Return the (x, y) coordinate for the center point of the cell that contains the specified text.  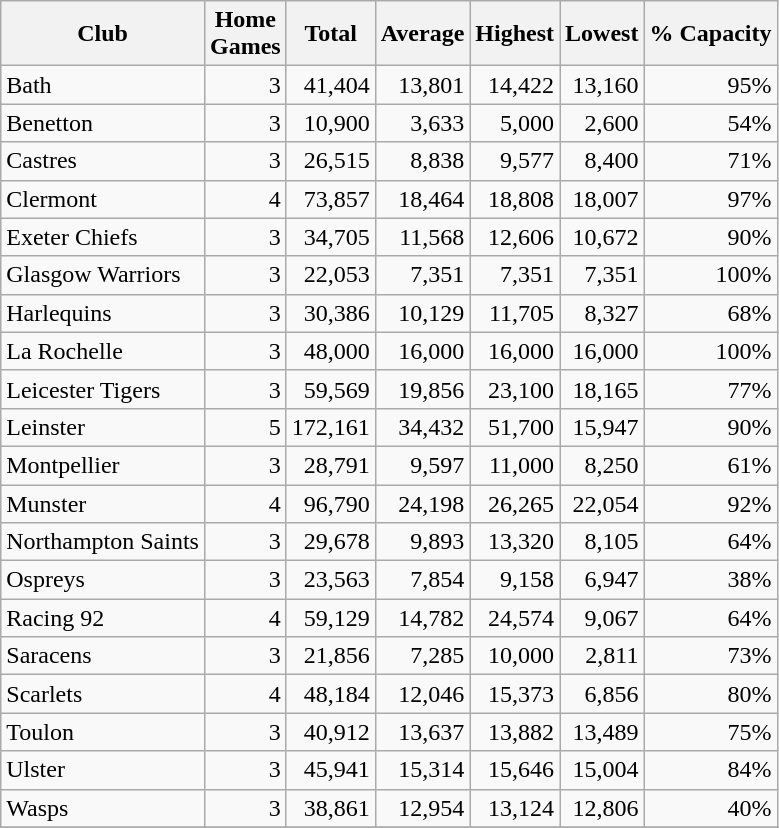
13,124 (515, 808)
3,633 (422, 123)
Leicester Tigers (103, 389)
HomeGames (245, 34)
8,105 (602, 542)
Highest (515, 34)
45,941 (330, 770)
15,373 (515, 694)
80% (710, 694)
15,646 (515, 770)
Exeter Chiefs (103, 237)
40,912 (330, 732)
11,705 (515, 313)
34,432 (422, 427)
15,314 (422, 770)
59,569 (330, 389)
92% (710, 503)
30,386 (330, 313)
73% (710, 656)
Scarlets (103, 694)
77% (710, 389)
13,489 (602, 732)
6,856 (602, 694)
7,854 (422, 580)
73,857 (330, 199)
172,161 (330, 427)
8,327 (602, 313)
48,000 (330, 351)
51,700 (515, 427)
54% (710, 123)
2,811 (602, 656)
Racing 92 (103, 618)
13,320 (515, 542)
13,637 (422, 732)
22,054 (602, 503)
Total (330, 34)
9,577 (515, 161)
14,782 (422, 618)
10,000 (515, 656)
2,600 (602, 123)
Benetton (103, 123)
48,184 (330, 694)
84% (710, 770)
Clermont (103, 199)
24,574 (515, 618)
6,947 (602, 580)
95% (710, 85)
Average (422, 34)
11,000 (515, 465)
18,464 (422, 199)
Glasgow Warriors (103, 275)
Montpellier (103, 465)
7,285 (422, 656)
28,791 (330, 465)
10,129 (422, 313)
Leinster (103, 427)
26,515 (330, 161)
Harlequins (103, 313)
Castres (103, 161)
Bath (103, 85)
Saracens (103, 656)
5,000 (515, 123)
21,856 (330, 656)
5 (245, 427)
96,790 (330, 503)
29,678 (330, 542)
Club (103, 34)
9,158 (515, 580)
38,861 (330, 808)
Northampton Saints (103, 542)
Lowest (602, 34)
Toulon (103, 732)
97% (710, 199)
12,606 (515, 237)
10,672 (602, 237)
15,947 (602, 427)
75% (710, 732)
40% (710, 808)
9,067 (602, 618)
59,129 (330, 618)
8,250 (602, 465)
12,806 (602, 808)
Wasps (103, 808)
Ospreys (103, 580)
23,563 (330, 580)
13,160 (602, 85)
61% (710, 465)
8,400 (602, 161)
71% (710, 161)
8,838 (422, 161)
18,007 (602, 199)
18,165 (602, 389)
34,705 (330, 237)
23,100 (515, 389)
26,265 (515, 503)
11,568 (422, 237)
15,004 (602, 770)
68% (710, 313)
9,597 (422, 465)
12,046 (422, 694)
22,053 (330, 275)
9,893 (422, 542)
24,198 (422, 503)
41,404 (330, 85)
38% (710, 580)
10,900 (330, 123)
18,808 (515, 199)
% Capacity (710, 34)
La Rochelle (103, 351)
14,422 (515, 85)
19,856 (422, 389)
12,954 (422, 808)
Ulster (103, 770)
13,801 (422, 85)
13,882 (515, 732)
Munster (103, 503)
